For the text-containing cell, return its midpoint in [X, Y] coordinate format. 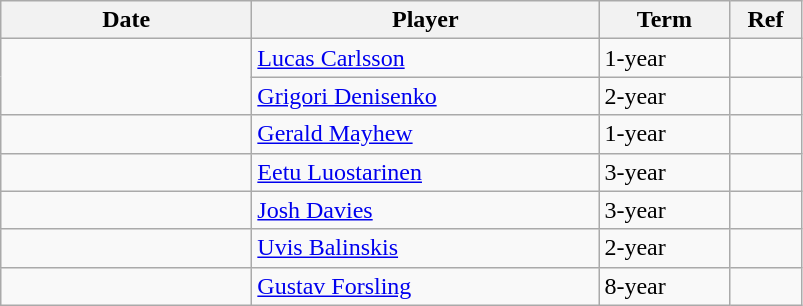
Ref [766, 20]
Gustav Forsling [426, 286]
Term [664, 20]
8-year [664, 286]
Uvis Balinskis [426, 248]
Josh Davies [426, 210]
Grigori Denisenko [426, 96]
Player [426, 20]
Date [126, 20]
Eetu Luostarinen [426, 172]
Lucas Carlsson [426, 58]
Gerald Mayhew [426, 134]
